For the text-containing cell, return its midpoint in [X, Y] coordinate format. 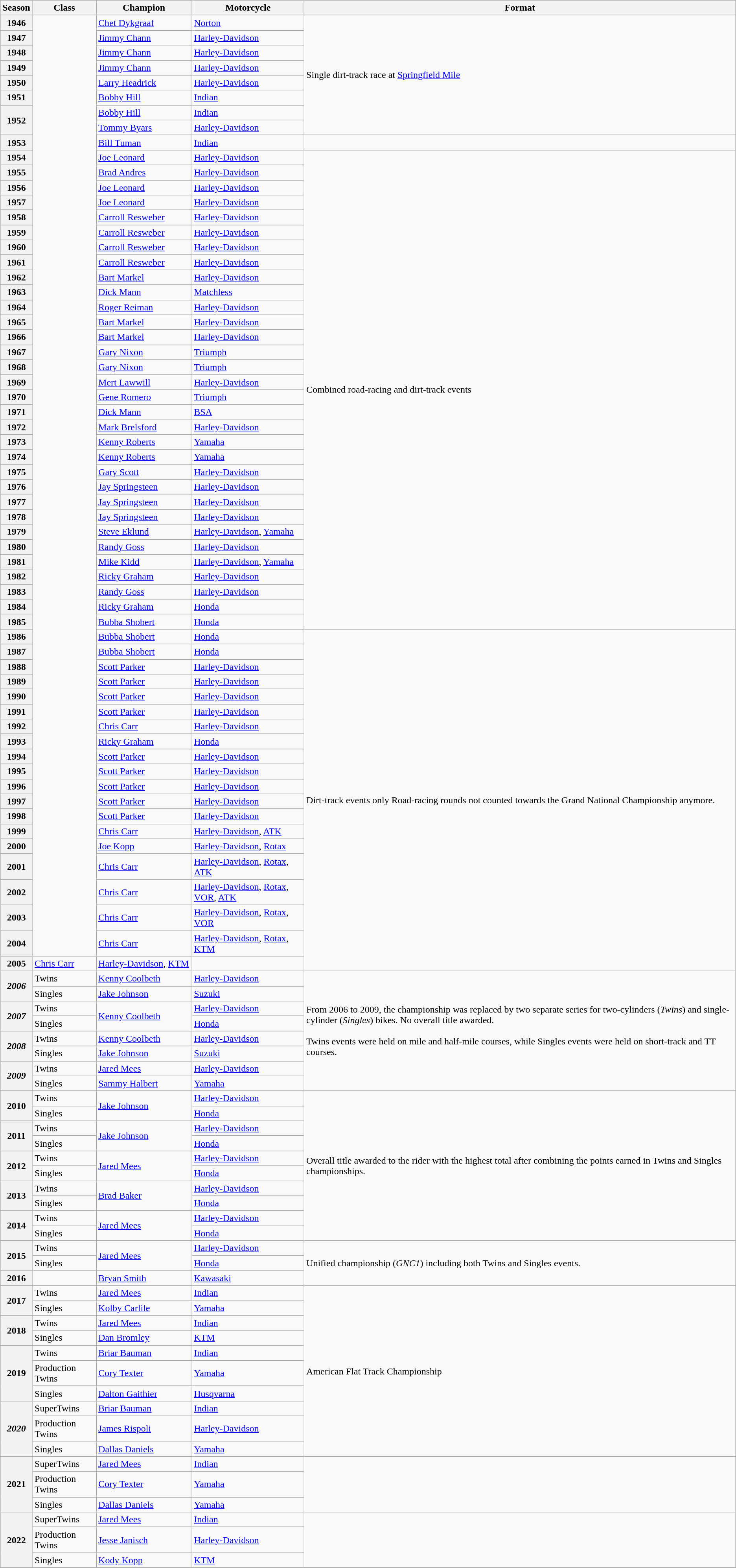
2011 [17, 1136]
1950 [17, 83]
Format [520, 8]
Harley-Davidson, Rotax, KTM [248, 943]
1980 [17, 547]
2014 [17, 1226]
2001 [17, 866]
1993 [17, 742]
1959 [17, 232]
2016 [17, 1278]
Mike Kidd [144, 562]
2009 [17, 1076]
Kolby Carlile [144, 1308]
2008 [17, 1046]
1982 [17, 577]
1955 [17, 172]
1958 [17, 218]
Harley-Davidson, Rotax, ATK [248, 866]
Roger Reiman [144, 307]
1988 [17, 667]
Mert Lawwill [144, 382]
1960 [17, 247]
Larry Headrick [144, 83]
2019 [17, 1373]
2018 [17, 1330]
2020 [17, 1429]
2021 [17, 1485]
1991 [17, 712]
2010 [17, 1106]
1983 [17, 592]
Bill Tuman [144, 142]
Champion [144, 8]
2022 [17, 1540]
1956 [17, 188]
1971 [17, 412]
Sammy Halbert [144, 1083]
1965 [17, 322]
Gary Scott [144, 472]
1994 [17, 756]
1967 [17, 352]
Brad Baker [144, 1196]
1947 [17, 38]
Combined road-racing and dirt-track events [520, 389]
1990 [17, 697]
1966 [17, 337]
1975 [17, 472]
1963 [17, 292]
Matchless [248, 292]
2007 [17, 1016]
Harley-Davidson, Rotax, VOR [248, 917]
1962 [17, 277]
Gene Romero [144, 397]
Tommy Byars [144, 127]
2013 [17, 1196]
1986 [17, 636]
Season [17, 8]
1984 [17, 607]
1998 [17, 816]
1973 [17, 442]
2006 [17, 986]
Joe Kopp [144, 846]
Husqvarna [248, 1393]
Bryan Smith [144, 1278]
Steve Eklund [144, 532]
Dan Bromley [144, 1338]
2017 [17, 1301]
1978 [17, 517]
1961 [17, 262]
Harley-Davidson, Rotax, VOR, ATK [248, 892]
2004 [17, 943]
Dalton Gaithier [144, 1393]
Unified championship (GNC1) including both Twins and Singles events. [520, 1263]
Class [64, 8]
2005 [17, 964]
1954 [17, 157]
1969 [17, 382]
1953 [17, 142]
1948 [17, 53]
1999 [17, 831]
1997 [17, 801]
Brad Andres [144, 172]
1992 [17, 727]
1977 [17, 502]
1996 [17, 786]
2002 [17, 892]
1976 [17, 487]
1964 [17, 307]
Dirt-track events only Road-racing rounds not counted towards the Grand National Championship anymore. [520, 800]
1972 [17, 427]
2015 [17, 1256]
American Flat Track Championship [520, 1371]
1951 [17, 98]
1985 [17, 622]
Motorcycle [248, 8]
1974 [17, 457]
Harley-Davidson, Rotax [248, 846]
Harley-Davidson, KTM [144, 964]
1968 [17, 367]
2000 [17, 846]
1952 [17, 120]
Jesse Janisch [144, 1540]
1949 [17, 68]
2012 [17, 1166]
Harley-Davidson, ATK [248, 831]
1995 [17, 771]
1979 [17, 532]
1981 [17, 562]
James Rispoli [144, 1429]
1970 [17, 397]
BSA [248, 412]
1989 [17, 682]
1987 [17, 651]
Overall title awarded to the rider with the highest total after combining the points earned in Twins and Singles championships. [520, 1166]
Kawasaki [248, 1278]
Mark Brelsford [144, 427]
Single dirt-track race at Springfield Mile [520, 75]
Chet Dykgraaf [144, 23]
1946 [17, 23]
Kody Kopp [144, 1560]
1957 [17, 203]
2003 [17, 917]
Norton [248, 23]
